Determine the [X, Y] coordinate at the center of the cell enclosing the given text.  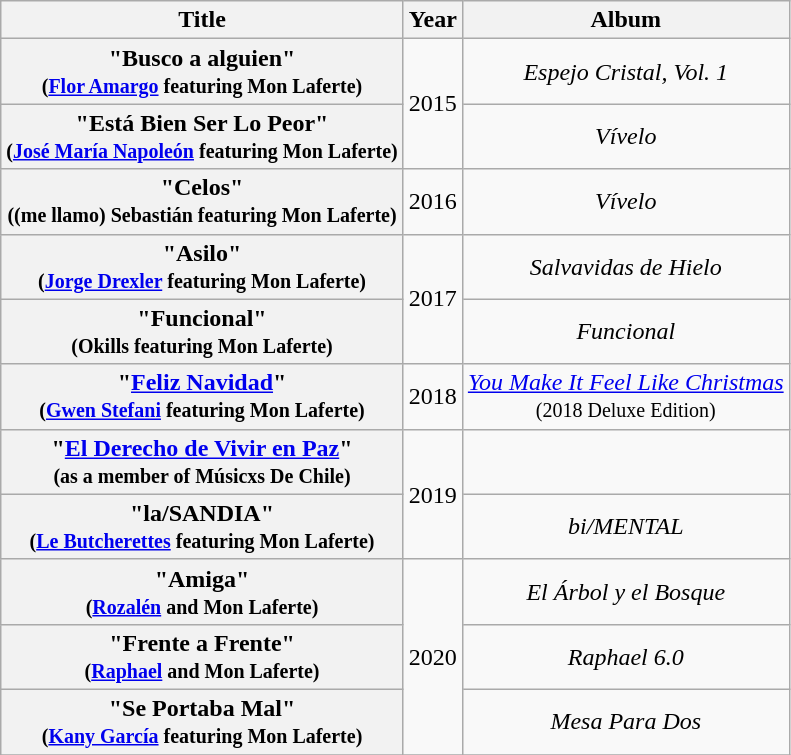
El Árbol y el Bosque [626, 592]
Title [202, 20]
2018 [432, 396]
bi/MENTAL [626, 526]
"Está Bien Ser Lo Peor"(José María Napoleón featuring Mon Laferte) [202, 136]
"Frente a Frente"(Raphael and Mon Laferte) [202, 656]
Funcional [626, 332]
"Feliz Navidad"(Gwen Stefani featuring Mon Laferte) [202, 396]
"Busco a alguien"(Flor Amargo featuring Mon Laferte) [202, 72]
Salvavidas de Hielo [626, 266]
2020 [432, 656]
"El Derecho de Vivir en Paz"(as a member of Músicxs De Chile) [202, 462]
Raphael 6.0 [626, 656]
2015 [432, 104]
Mesa Para Dos [626, 722]
2019 [432, 494]
2017 [432, 299]
"Se Portaba Mal"(Kany García featuring Mon Laferte) [202, 722]
Album [626, 20]
Year [432, 20]
"Amiga"(Rozalén and Mon Laferte) [202, 592]
"Funcional"(Okills featuring Mon Laferte) [202, 332]
"Asilo"(Jorge Drexler featuring Mon Laferte) [202, 266]
Espejo Cristal, Vol. 1 [626, 72]
"la/SANDIA"(Le Butcherettes featuring Mon Laferte) [202, 526]
"Celos"((me llamo) Sebastián featuring Mon Laferte) [202, 202]
You Make It Feel Like Christmas(2018 Deluxe Edition) [626, 396]
2016 [432, 202]
